Return (x, y) of the center of cell containing provided text 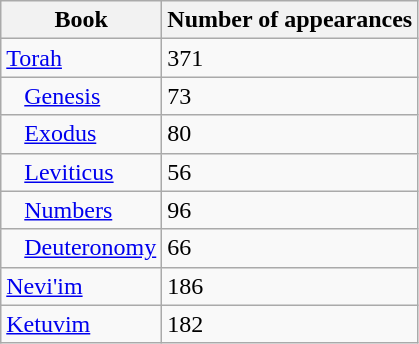
Exodus (82, 134)
Book (82, 20)
73 (290, 96)
Genesis (82, 96)
371 (290, 58)
Number of appearances (290, 20)
80 (290, 134)
Torah (82, 58)
96 (290, 210)
Leviticus (82, 172)
186 (290, 286)
182 (290, 324)
56 (290, 172)
Nevi'im (82, 286)
66 (290, 248)
Deuteronomy (82, 248)
Numbers (82, 210)
Ketuvim (82, 324)
